Detect which cell encompasses the target text, then output its (X, Y) center coordinate. 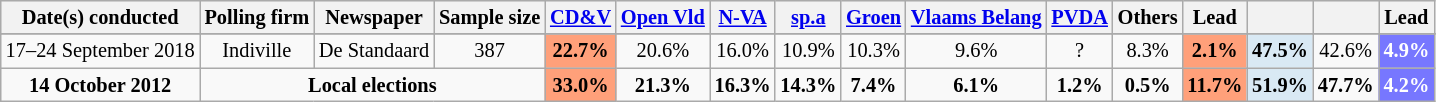
1.2% (1079, 85)
8.3% (1148, 51)
10.9% (808, 51)
CD&V (580, 17)
Open Vld (663, 17)
Others (1148, 17)
sp.a (808, 17)
Groen (874, 17)
Indiville (257, 51)
47.7% (1346, 85)
33.0% (580, 85)
Sample size (490, 17)
N-VA (743, 17)
47.5% (1280, 51)
11.7% (1214, 85)
22.7% (580, 51)
10.3% (874, 51)
Vlaams Belang (976, 17)
51.9% (1280, 85)
6.1% (976, 85)
21.3% (663, 85)
9.6% (976, 51)
14.3% (808, 85)
Polling firm (257, 17)
De Standaard (374, 51)
17–24 September 2018 (100, 51)
PVDA (1079, 17)
0.5% (1148, 85)
2.1% (1214, 51)
? (1079, 51)
20.6% (663, 51)
16.0% (743, 51)
Local elections (373, 85)
7.4% (874, 85)
387 (490, 51)
42.6% (1346, 51)
Date(s) conducted (100, 17)
Newspaper (374, 17)
4.9% (1407, 51)
14 October 2012 (100, 85)
4.2% (1407, 85)
16.3% (743, 85)
